For the text-containing cell, return its midpoint in (X, Y) coordinate format. 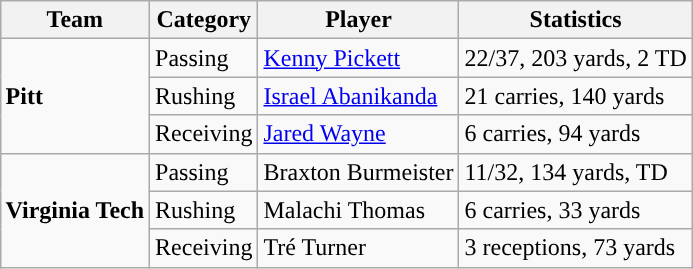
Jared Wayne (358, 134)
Statistics (576, 20)
Tré Turner (358, 248)
3 receptions, 73 yards (576, 248)
11/32, 134 yards, TD (576, 172)
Pitt (75, 96)
22/37, 203 yards, 2 TD (576, 58)
Virginia Tech (75, 210)
Kenny Pickett (358, 58)
Team (75, 20)
Malachi Thomas (358, 210)
21 carries, 140 yards (576, 96)
6 carries, 33 yards (576, 210)
Player (358, 20)
Braxton Burmeister (358, 172)
Category (204, 20)
Israel Abanikanda (358, 96)
6 carries, 94 yards (576, 134)
